Find where the given text appears and provide that cell's center as (X, Y) coordinate. 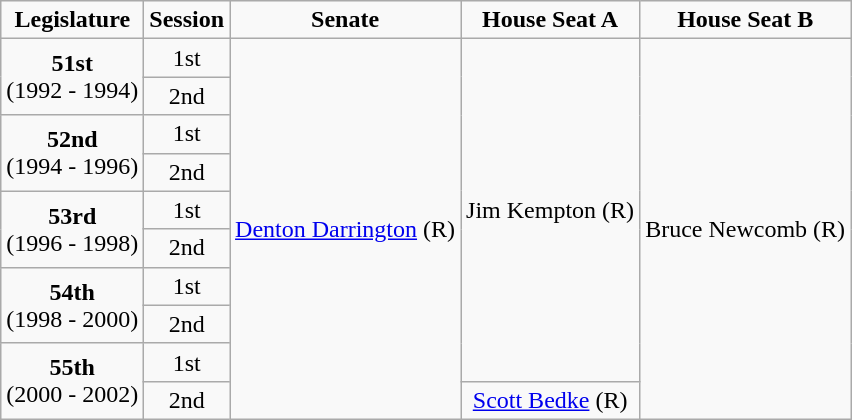
Session (187, 20)
Scott Bedke (R) (550, 400)
54th (1998 - 2000) (72, 305)
53rd (1996 - 1998) (72, 229)
Senate (346, 20)
52nd (1994 - 1996) (72, 153)
Legislature (72, 20)
House Seat A (550, 20)
Denton Darrington (R) (346, 230)
House Seat B (746, 20)
Jim Kempton (R) (550, 210)
55th (2000 - 2002) (72, 381)
Bruce Newcomb (R) (746, 230)
51st (1992 - 1994) (72, 77)
